Locate the cell with the specified text and output its (X, Y) center coordinate. 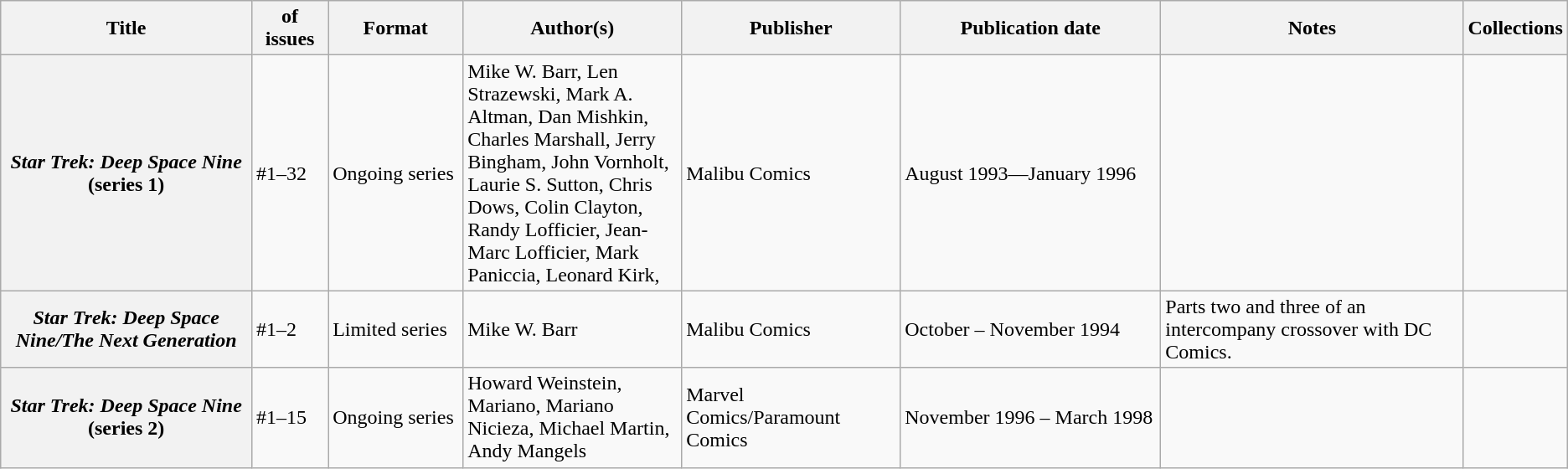
Mike W. Barr (573, 329)
Publisher (791, 28)
Star Trek: Deep Space Nine (series 1) (126, 173)
#1–2 (290, 329)
Marvel Comics/Paramount Comics (791, 417)
Title (126, 28)
Publication date (1030, 28)
November 1996 – March 1998 (1030, 417)
Star Trek: Deep Space Nine (series 2) (126, 417)
#1–32 (290, 173)
Howard Weinstein, Mariano, Mariano Nicieza, Michael Martin, Andy Mangels (573, 417)
Collections (1515, 28)
Star Trek: Deep Space Nine/The Next Generation (126, 329)
Parts two and three of an intercompany crossover with DC Comics. (1312, 329)
of issues (290, 28)
Author(s) (573, 28)
#1–15 (290, 417)
August 1993—January 1996 (1030, 173)
Format (395, 28)
Notes (1312, 28)
Limited series (395, 329)
October – November 1994 (1030, 329)
